From the cell containing the given text, extract its center point as [X, Y] coordinate. 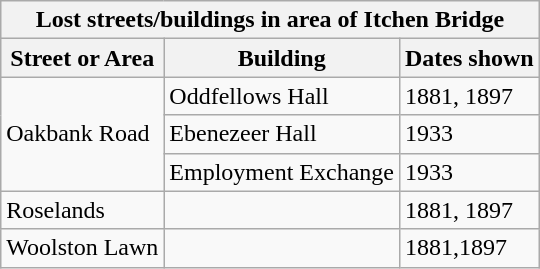
Oakbank Road [82, 134]
Roselands [82, 210]
Oddfellows Hall [282, 96]
Dates shown [469, 58]
Street or Area [82, 58]
Ebenezeer Hall [282, 134]
Employment Exchange [282, 172]
1881,1897 [469, 248]
Building [282, 58]
Woolston Lawn [82, 248]
Lost streets/buildings in area of Itchen Bridge [270, 20]
